Extract the (X, Y) coordinate from the center of the cell holding the provided text.  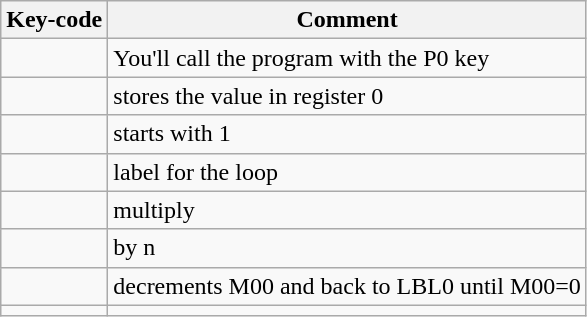
Comment (348, 20)
stores the value in register 0 (348, 96)
multiply (348, 210)
decrements M00 and back to LBL0 until M00=0 (348, 286)
Key-code (54, 20)
label for the loop (348, 172)
starts with 1 (348, 134)
by n (348, 248)
You'll call the program with the P0 key (348, 58)
